Output the (X, Y) coordinate of the center of the cell containing the given text.  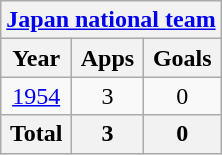
Goals (182, 58)
Total (36, 134)
1954 (36, 96)
Year (36, 58)
Apps (108, 58)
Japan national team (111, 20)
